Determine the (x, y) coordinate at the center of the cell enclosing the given text.  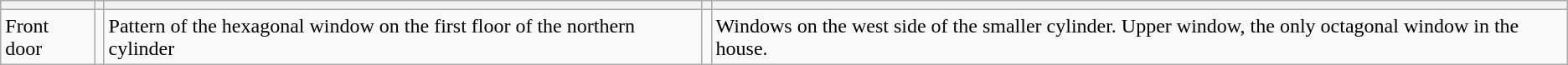
Front door (48, 37)
Pattern of the hexagonal window on the first floor of the northern cylinder (403, 37)
Windows on the west side of the smaller cylinder. Upper window, the only octagonal window in the house. (1139, 37)
